Pinpoint the cell where the given text exists, returning its [X, Y] midpoint coordinate. 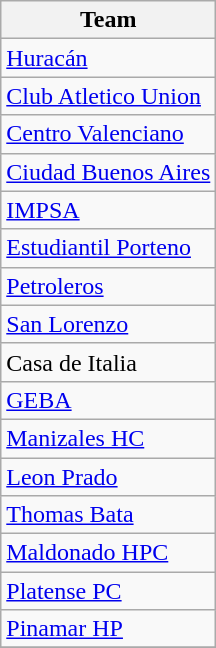
Platense PC [108, 591]
Casa de Italia [108, 362]
San Lorenzo [108, 324]
Ciudad Buenos Aires [108, 172]
Petroleros [108, 286]
Pinamar HP [108, 629]
Maldonado HPC [108, 553]
Huracán [108, 58]
Estudiantil Porteno [108, 248]
IMPSA [108, 210]
Team [108, 20]
Centro Valenciano [108, 134]
Thomas Bata [108, 515]
Club Atletico Union [108, 96]
Leon Prado [108, 477]
Manizales HC [108, 438]
GEBA [108, 400]
